Scan for the cell matching the given text and deliver its [x, y] coordinate at center. 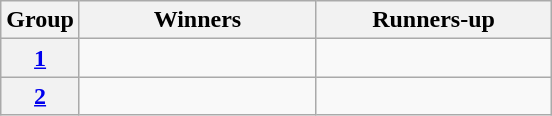
Winners [197, 20]
Runners-up [433, 20]
1 [40, 58]
Group [40, 20]
2 [40, 96]
